Detect which cell encompasses the target text, then output its [x, y] center coordinate. 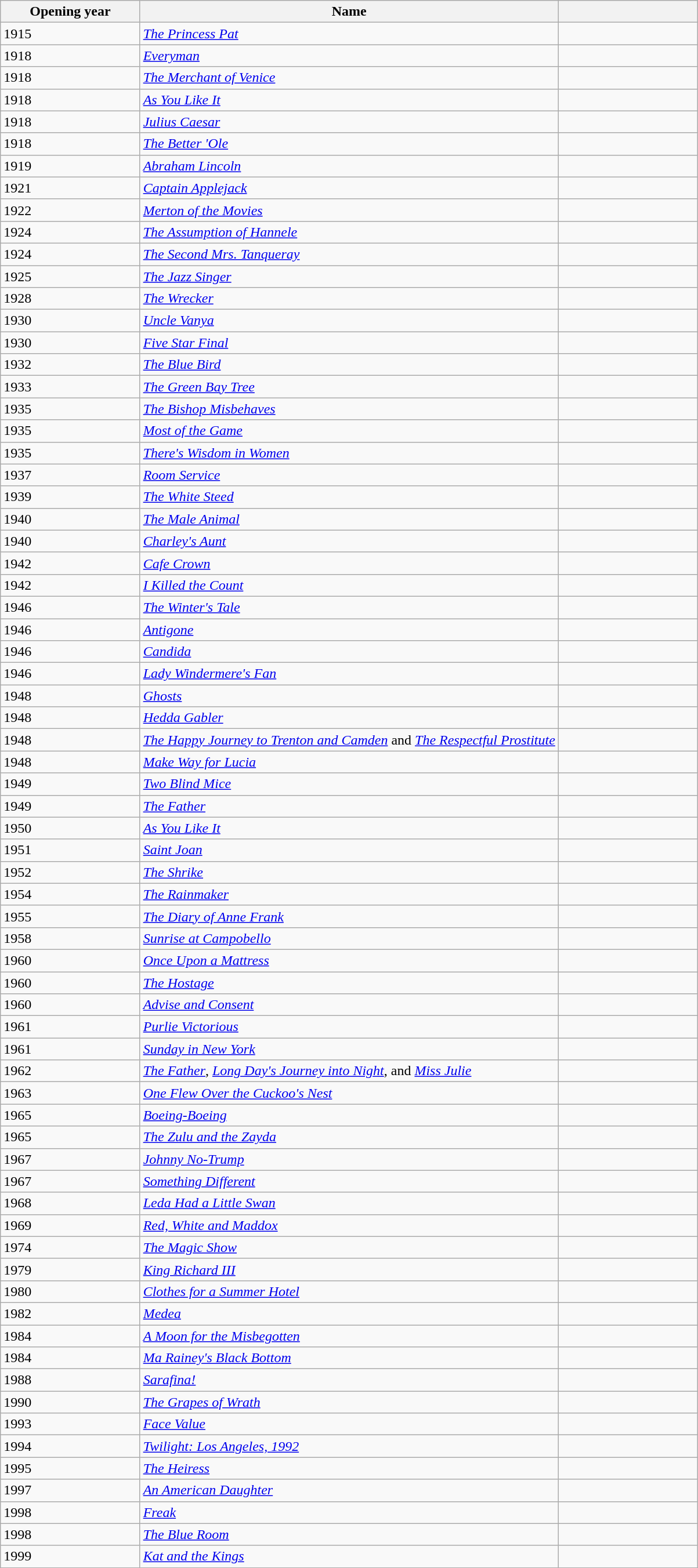
1928 [70, 299]
1979 [70, 1269]
The Diary of Anne Frank [349, 916]
1980 [70, 1291]
Clothes for a Summer Hotel [349, 1291]
1958 [70, 938]
1925 [70, 277]
Make Way for Lucia [349, 762]
The Father [349, 806]
Purlie Victorious [349, 1027]
Captain Applejack [349, 188]
The White Steed [349, 497]
The Blue Bird [349, 365]
There's Wisdom in Women [349, 453]
One Flew Over the Cuckoo's Nest [349, 1093]
1922 [70, 210]
Twilight: Los Angeles, 1992 [349, 1446]
Antigone [349, 629]
The Wrecker [349, 299]
Merton of the Movies [349, 210]
1933 [70, 387]
Name [349, 12]
1915 [70, 34]
1974 [70, 1247]
The Heiress [349, 1468]
An American Daughter [349, 1490]
Charley's Aunt [349, 541]
Medea [349, 1313]
The Jazz Singer [349, 277]
1997 [70, 1490]
The Princess Pat [349, 34]
The Zulu and the Zayda [349, 1137]
The Hostage [349, 983]
Something Different [349, 1181]
Leda Had a Little Swan [349, 1203]
1952 [70, 872]
Uncle Vanya [349, 321]
1988 [70, 1380]
1963 [70, 1093]
Two Blind Mice [349, 784]
King Richard III [349, 1269]
I Killed the Count [349, 585]
Candida [349, 652]
1962 [70, 1071]
Once Upon a Mattress [349, 960]
Sunday in New York [349, 1049]
The Happy Journey to Trenton and Camden and The Respectful Prostitute [349, 740]
The Bishop Misbehaves [349, 409]
Advise and Consent [349, 1005]
1969 [70, 1225]
Saint Joan [349, 850]
1939 [70, 497]
Freak [349, 1512]
Julius Caesar [349, 122]
Johnny No-Trump [349, 1159]
1955 [70, 916]
Cafe Crown [349, 563]
Ghosts [349, 696]
1919 [70, 166]
Five Star Final [349, 343]
Face Value [349, 1424]
1932 [70, 365]
1921 [70, 188]
The Second Mrs. Tanqueray [349, 254]
The Merchant of Venice [349, 78]
Sarafina! [349, 1380]
The Better 'Ole [349, 144]
1995 [70, 1468]
1993 [70, 1424]
The Father, Long Day's Journey into Night, and Miss Julie [349, 1071]
The Grapes of Wrath [349, 1402]
Abraham Lincoln [349, 166]
1990 [70, 1402]
Kat and the Kings [349, 1556]
Everyman [349, 56]
The Shrike [349, 872]
A Moon for the Misbegotten [349, 1335]
The Rainmaker [349, 894]
1937 [70, 475]
1951 [70, 850]
Room Service [349, 475]
Most of the Game [349, 431]
1954 [70, 894]
Sunrise at Campobello [349, 938]
The Winter's Tale [349, 607]
1950 [70, 828]
1982 [70, 1313]
Hedda Gabler [349, 718]
Red, White and Maddox [349, 1225]
The Assumption of Hannele [349, 232]
Lady Windermere's Fan [349, 674]
Ma Rainey's Black Bottom [349, 1358]
The Green Bay Tree [349, 387]
1968 [70, 1203]
The Male Animal [349, 519]
Boeing-Boeing [349, 1115]
Opening year [70, 12]
1994 [70, 1446]
The Magic Show [349, 1247]
1999 [70, 1556]
The Blue Room [349, 1534]
